Return (x, y) of the center of cell containing provided text 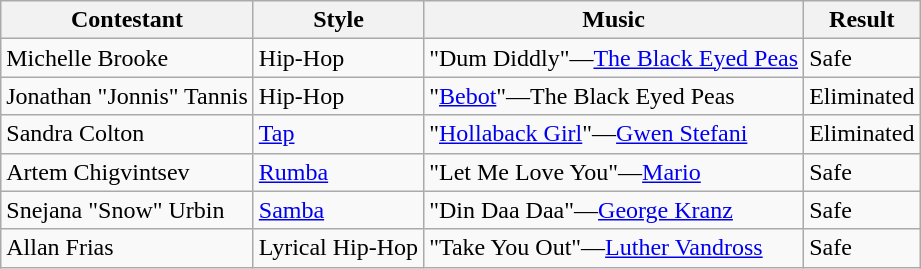
Samba (338, 210)
Tap (338, 134)
Snejana "Snow" Urbin (128, 210)
Music (614, 20)
"Bebot"—The Black Eyed Peas (614, 96)
Style (338, 20)
Artem Chigvintsev (128, 172)
Contestant (128, 20)
Lyrical Hip-Hop (338, 248)
"Hollaback Girl"—Gwen Stefani (614, 134)
Jonathan "Jonnis" Tannis (128, 96)
Rumba (338, 172)
Allan Frias (128, 248)
"Din Daa Daa"—George Kranz (614, 210)
Michelle Brooke (128, 58)
Result (862, 20)
"Take You Out"—Luther Vandross (614, 248)
"Let Me Love You"—Mario (614, 172)
"Dum Diddly"—The Black Eyed Peas (614, 58)
Sandra Colton (128, 134)
